Identify which cell holds the provided text, then report its (X, Y) central coordinate. 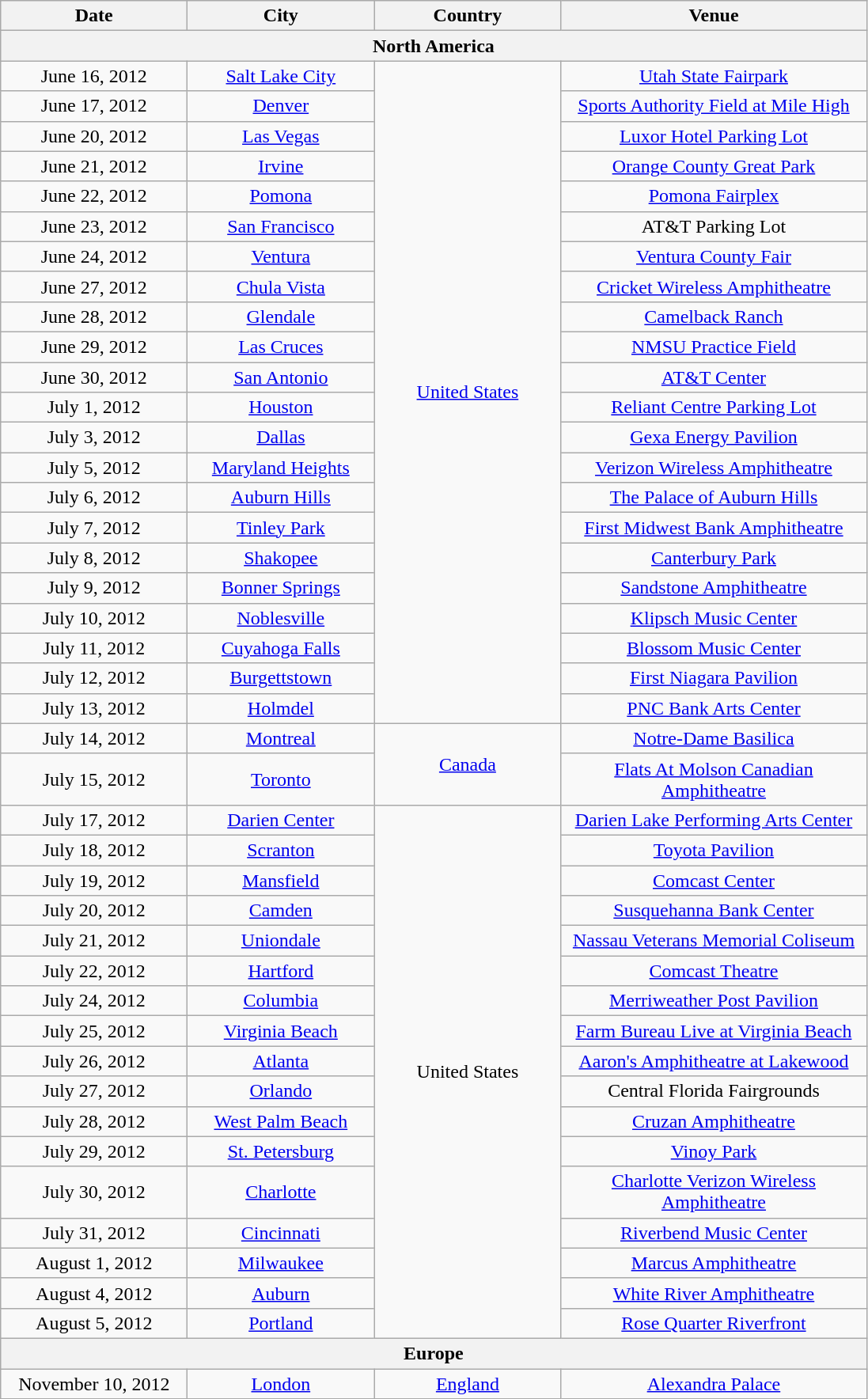
June 20, 2012 (94, 136)
Uniondale (281, 941)
July 26, 2012 (94, 1061)
Sandstone Amphitheatre (714, 588)
Shakopee (281, 558)
Denver (281, 106)
Pomona (281, 196)
Farm Bureau Live at Virginia Beach (714, 1031)
Cricket Wireless Amphitheatre (714, 286)
Las Vegas (281, 136)
Hartford (281, 971)
June 27, 2012 (94, 286)
July 10, 2012 (94, 618)
Blossom Music Center (714, 648)
Canterbury Park (714, 558)
August 5, 2012 (94, 1323)
Chula Vista (281, 286)
The Palace of Auburn Hills (714, 498)
AT&T Parking Lot (714, 226)
Scranton (281, 850)
June 30, 2012 (94, 377)
Orange County Great Park (714, 166)
July 18, 2012 (94, 850)
Luxor Hotel Parking Lot (714, 136)
June 17, 2012 (94, 106)
August 4, 2012 (94, 1293)
Camelback Ranch (714, 317)
July 19, 2012 (94, 881)
Toronto (281, 779)
AT&T Center (714, 377)
Cuyahoga Falls (281, 648)
July 14, 2012 (94, 738)
NMSU Practice Field (714, 347)
July 20, 2012 (94, 911)
July 31, 2012 (94, 1233)
Notre-Dame Basilica (714, 738)
Darien Lake Performing Arts Center (714, 820)
July 1, 2012 (94, 408)
Darien Center (281, 820)
Sports Authority Field at Mile High (714, 106)
San Antonio (281, 377)
Houston (281, 408)
Tinley Park (281, 528)
Auburn (281, 1293)
July 29, 2012 (94, 1151)
Klipsch Music Center (714, 618)
July 28, 2012 (94, 1121)
Cruzan Amphitheatre (714, 1121)
Utah State Fairpark (714, 76)
June 21, 2012 (94, 166)
White River Amphitheatre (714, 1293)
July 9, 2012 (94, 588)
July 15, 2012 (94, 779)
Las Cruces (281, 347)
Portland (281, 1323)
Central Florida Fairgrounds (714, 1091)
July 6, 2012 (94, 498)
City (281, 16)
San Francisco (281, 226)
June 16, 2012 (94, 76)
England (468, 1384)
July 21, 2012 (94, 941)
Date (94, 16)
Ventura (281, 256)
July 11, 2012 (94, 648)
July 30, 2012 (94, 1192)
Gexa Energy Pavilion (714, 438)
Riverbend Music Center (714, 1233)
North America (434, 46)
July 5, 2012 (94, 468)
July 27, 2012 (94, 1091)
Canada (468, 764)
Salt Lake City (281, 76)
Susquehanna Bank Center (714, 911)
Orlando (281, 1091)
Comcast Center (714, 881)
London (281, 1384)
July 12, 2012 (94, 678)
Milwaukee (281, 1263)
Camden (281, 911)
Columbia (281, 1001)
Atlanta (281, 1061)
St. Petersburg (281, 1151)
July 22, 2012 (94, 971)
June 22, 2012 (94, 196)
Irvine (281, 166)
Maryland Heights (281, 468)
August 1, 2012 (94, 1263)
Verizon Wireless Amphitheatre (714, 468)
Flats At Molson Canadian Amphitheatre (714, 779)
Cincinnati (281, 1233)
Pomona Fairplex (714, 196)
June 29, 2012 (94, 347)
PNC Bank Arts Center (714, 708)
Vinoy Park (714, 1151)
July 25, 2012 (94, 1031)
Marcus Amphitheatre (714, 1263)
July 8, 2012 (94, 558)
First Midwest Bank Amphitheatre (714, 528)
Charlotte (281, 1192)
July 13, 2012 (94, 708)
July 24, 2012 (94, 1001)
Reliant Centre Parking Lot (714, 408)
Burgettstown (281, 678)
Alexandra Palace (714, 1384)
July 17, 2012 (94, 820)
Mansfield (281, 881)
Rose Quarter Riverfront (714, 1323)
Ventura County Fair (714, 256)
Comcast Theatre (714, 971)
June 23, 2012 (94, 226)
Toyota Pavilion (714, 850)
Venue (714, 16)
Bonner Springs (281, 588)
Charlotte Verizon Wireless Amphitheatre (714, 1192)
West Palm Beach (281, 1121)
Nassau Veterans Memorial Coliseum (714, 941)
Montreal (281, 738)
Auburn Hills (281, 498)
July 7, 2012 (94, 528)
Holmdel (281, 708)
Aaron's Amphitheatre at Lakewood (714, 1061)
Merriweather Post Pavilion (714, 1001)
First Niagara Pavilion (714, 678)
July 3, 2012 (94, 438)
Glendale (281, 317)
Country (468, 16)
June 24, 2012 (94, 256)
Dallas (281, 438)
Virginia Beach (281, 1031)
Noblesville (281, 618)
June 28, 2012 (94, 317)
November 10, 2012 (94, 1384)
Europe (434, 1353)
